Pinpoint the cell where the given text exists, returning its (X, Y) midpoint coordinate. 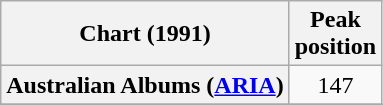
Australian Albums (ARIA) (145, 85)
Peakposition (335, 34)
Chart (1991) (145, 34)
147 (335, 85)
